For the text-containing cell, return its midpoint in [X, Y] coordinate format. 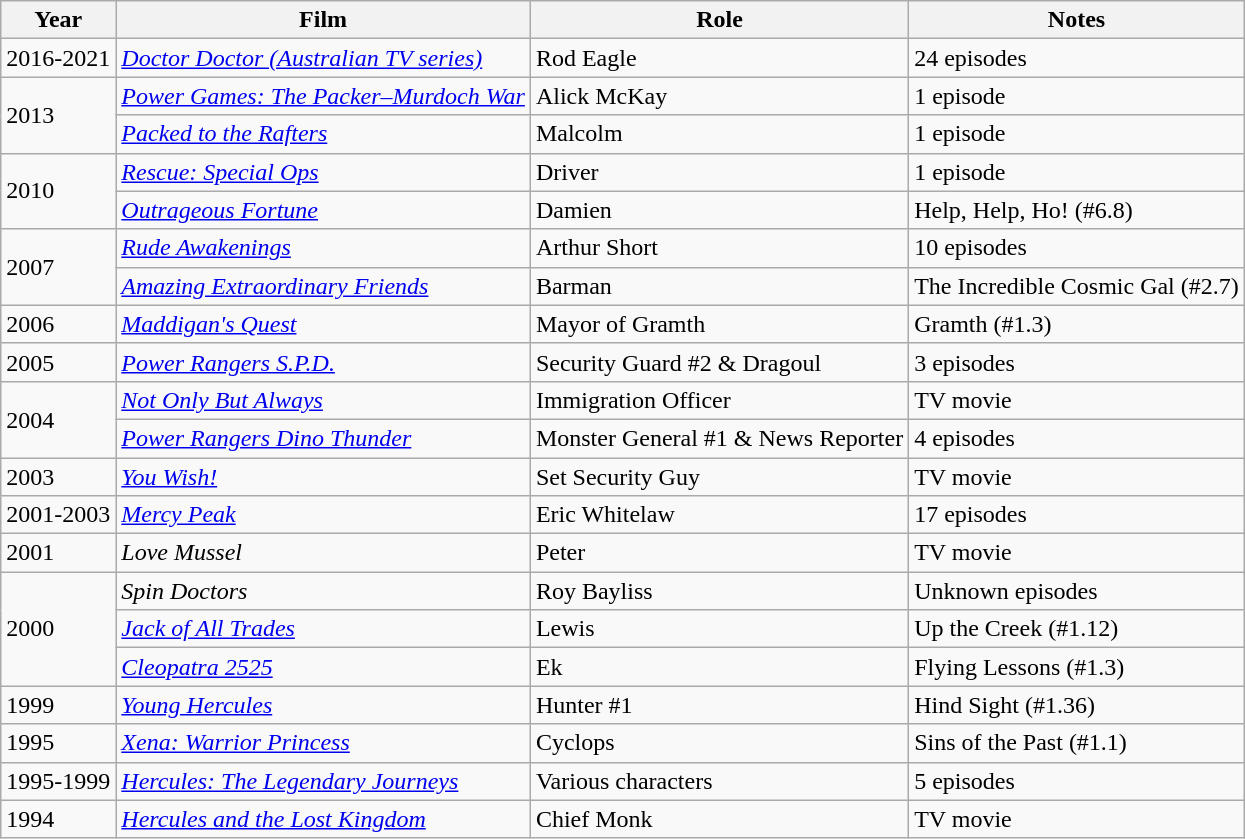
Damien [719, 210]
1995-1999 [58, 781]
Alick McKay [719, 96]
Sins of the Past (#1.1) [1077, 743]
1995 [58, 743]
Spin Doctors [324, 591]
1994 [58, 819]
2007 [58, 267]
Love Mussel [324, 553]
Hind Sight (#1.36) [1077, 705]
Lewis [719, 629]
The Incredible Cosmic Gal (#2.7) [1077, 286]
Set Security Guy [719, 477]
Up the Creek (#1.12) [1077, 629]
Jack of All Trades [324, 629]
Gramth (#1.3) [1077, 324]
2005 [58, 362]
Power Games: The Packer–Murdoch War [324, 96]
You Wish! [324, 477]
3 episodes [1077, 362]
Various characters [719, 781]
Power Rangers Dino Thunder [324, 438]
Security Guard #2 & Dragoul [719, 362]
Rude Awakenings [324, 248]
Unknown episodes [1077, 591]
Amazing Extraordinary Friends [324, 286]
Hunter #1 [719, 705]
Notes [1077, 20]
Doctor Doctor (Australian TV series) [324, 58]
2004 [58, 419]
Cyclops [719, 743]
Role [719, 20]
Arthur Short [719, 248]
Chief Monk [719, 819]
Mercy Peak [324, 515]
1999 [58, 705]
2003 [58, 477]
2001-2003 [58, 515]
Immigration Officer [719, 400]
Ek [719, 667]
2013 [58, 115]
Outrageous Fortune [324, 210]
Film [324, 20]
2001 [58, 553]
Rescue: Special Ops [324, 172]
Packed to the Rafters [324, 134]
Not Only But Always [324, 400]
Young Hercules [324, 705]
Roy Bayliss [719, 591]
Eric Whitelaw [719, 515]
Flying Lessons (#1.3) [1077, 667]
2016-2021 [58, 58]
Maddigan's Quest [324, 324]
2000 [58, 629]
2010 [58, 191]
10 episodes [1077, 248]
Rod Eagle [719, 58]
5 episodes [1077, 781]
24 episodes [1077, 58]
4 episodes [1077, 438]
Cleopatra 2525 [324, 667]
Malcolm [719, 134]
Power Rangers S.P.D. [324, 362]
Year [58, 20]
Barman [719, 286]
Peter [719, 553]
Driver [719, 172]
Hercules: The Legendary Journeys [324, 781]
Mayor of Gramth [719, 324]
2006 [58, 324]
Hercules and the Lost Kingdom [324, 819]
Xena: Warrior Princess [324, 743]
Monster General #1 & News Reporter [719, 438]
Help, Help, Ho! (#6.8) [1077, 210]
17 episodes [1077, 515]
